Extract the [X, Y] coordinate from the center of the cell holding the provided text.  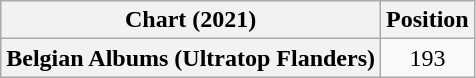
Belgian Albums (Ultratop Flanders) [191, 58]
Chart (2021) [191, 20]
193 [428, 58]
Position [428, 20]
